Scan for the cell matching the given text and deliver its [X, Y] coordinate at center. 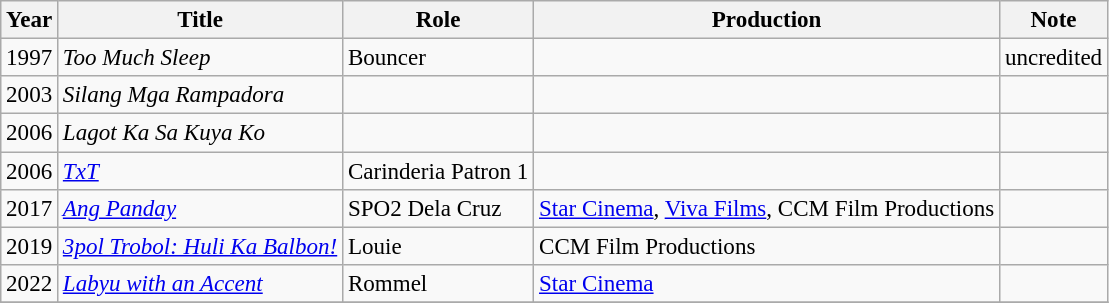
Ang Panday [200, 209]
2017 [30, 209]
Note [1054, 20]
Star Cinema, Viva Films, CCM Film Productions [767, 209]
TxT [200, 171]
SPO2 Dela Cruz [438, 209]
3pol Trobol: Huli Ka Balbon! [200, 246]
Too Much Sleep [200, 58]
Year [30, 20]
Production [767, 20]
Rommel [438, 284]
CCM Film Productions [767, 246]
Lagot Ka Sa Kuya Ko [200, 133]
Star Cinema [767, 284]
Bouncer [438, 58]
1997 [30, 58]
uncredited [1054, 58]
2003 [30, 95]
Labyu with an Accent [200, 284]
Title [200, 20]
Role [438, 20]
2022 [30, 284]
Silang Mga Rampadora [200, 95]
2019 [30, 246]
Louie [438, 246]
Carinderia Patron 1 [438, 171]
